Find where the given text appears and provide that cell's center as [X, Y] coordinate. 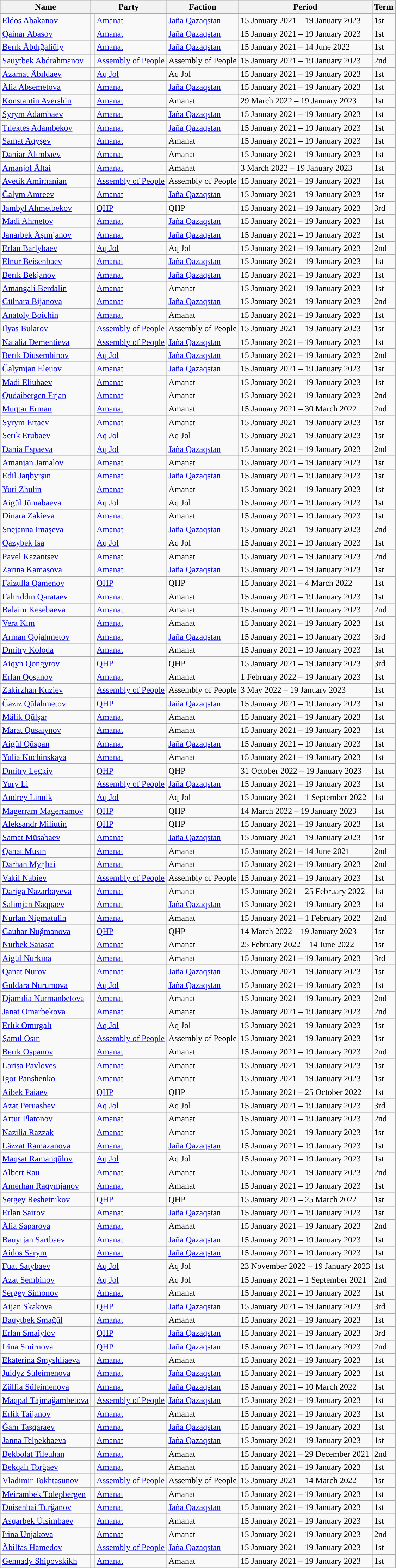
Ilyas Bularov [46, 328]
1 February 2022 – 19 January 2023 [305, 677]
Yury Li [46, 784]
Nurlan Nigmatulin [46, 918]
Ğanı Taşqaraev [46, 1427]
Term [384, 7]
Amerhan Raqymjanov [46, 1186]
Anatoly Boichin [46, 315]
Muqtar Erman [46, 409]
Qūdaibergen Erjan [46, 396]
Sergey Simonov [46, 1293]
Nurbek Saiasat [46, 945]
15 January 2021 – 30 March 2022 [305, 409]
Vakil Nabiev [46, 878]
Dmitry Koloda [46, 650]
Bauyrjan Sartbaev [46, 1239]
Sälimjan Naqpaev [46, 905]
Maqpal Täjmağambetova [46, 1400]
Djamılia Nūrmanbetova [46, 998]
Larisa Pavloves [46, 1065]
Party [128, 7]
Mädi Eliubaev [46, 382]
Faction [203, 7]
Azat Sembinov [46, 1280]
Berık Diusembinov [46, 355]
Artur Platonov [46, 1119]
Yuri Zhulin [46, 489]
Älia Absemetova [46, 87]
Balaim Kesebaeva [46, 610]
Jūldyz Süleimenova [46, 1373]
Natalia Dementieva [46, 342]
31 October 2022 – 19 January 2023 [305, 770]
Aibek Paiaev [46, 1092]
Erlık Omırgalı [46, 1025]
29 March 2022 – 19 January 2023 [305, 101]
Maqsat Ramanqūlov [46, 1159]
Aiqyn Qongyrov [46, 663]
Faizulla Qamenov [46, 583]
Elnur Beisenbaev [46, 262]
Düisenbai Tūrğanov [46, 1507]
Meirambek Tölepbergen [46, 1494]
Andrey Linnik [46, 797]
Mälik Qūlşar [46, 717]
Tılektes Adambekov [46, 127]
Bekbolat Tileuhan [46, 1454]
Mädi Ahmetov [46, 221]
Äbilfas Hamedov [46, 1548]
Şamıl Osın [46, 1039]
Darhan Myŋbai [46, 864]
Berık Bekjanov [46, 275]
Berık Ospanov [46, 1052]
Erlan Smaiylov [46, 1333]
Name [46, 7]
Konstantin Avershin [46, 101]
Janat Omarbekova [46, 1012]
Amanjol Ältai [46, 168]
Sergey Reshetnikov [46, 1199]
Vera Kım [46, 623]
Daniar Älımbaev [46, 154]
15 January 2021 – 25 March 2022 [305, 1199]
Erlan Qoşanov [46, 677]
Avetik Amirhanian [46, 181]
Aijan Skakova [46, 1306]
15 January 2021 – 1 September 2022 [305, 797]
Dinara Zakieva [46, 516]
15 January 2021 – 25 February 2022 [305, 891]
Erlan Barlybaev [46, 248]
Älia Saparova [46, 1226]
Albert Rau [46, 1172]
Dmitry Legkiy [46, 770]
Ğalym Amreev [46, 195]
Irina Smirnova [46, 1347]
Qanat Musın [46, 851]
Azat Peruashev [46, 1106]
Marat Qūsaıynov [46, 730]
Fuat Satybaev [46, 1266]
15 January 2021 – 4 March 2022 [305, 583]
Gennady Shipovskikh [46, 1561]
Irina Unjakova [46, 1534]
Amanjan Jamalov [46, 462]
Fahrıddın Qarataev [46, 597]
Jambyl Ahmetbekov [46, 208]
Eldos Abakanov [46, 20]
Güldara Nurumova [46, 985]
Aigül Qūspan [46, 744]
Aidos Sarym [46, 1253]
Samat Aqyşev [46, 141]
Erlik Taijanov [46, 1413]
Gauhar Nuğmanova [46, 931]
Vladimir Tokhtasunov [46, 1481]
Berık Äbdığaliūly [46, 47]
Pavel Kazantsev [46, 556]
Zarına Kamasova [46, 569]
3 May 2022 – 19 January 2023 [305, 690]
Dariga Nazarbayeva [46, 891]
Nazilia Razzak [46, 1132]
Baqytbek Smağūl [46, 1320]
Period [305, 7]
Ğalymjan Eleuov [46, 369]
Magerram Magerramov [46, 811]
Gülnara Bijanova [46, 302]
Dania Espaeva [46, 449]
Läzzat Ramazanova [46, 1146]
Sauytbek Abdrahmanov [46, 61]
Qanat Nurov [46, 971]
Aigül Jūmabaeva [46, 503]
Janna Telpekbaeva [46, 1440]
Edil Jaŋbyrşın [46, 476]
Igor Panshenko [46, 1079]
15 January 2021 – 1 September 2021 [305, 1280]
15 January 2021 – 14 June 2021 [305, 851]
Snejanna Imaşeva [46, 529]
Ekaterina Smyshliaeva [46, 1360]
Amangali Berdalin [46, 288]
Qazybek Isa [46, 543]
Ğazız Qūlahmetov [46, 704]
15 January 2021 – 14 June 2022 [305, 47]
Qainar Abasov [46, 34]
15 January 2021 – 10 March 2022 [305, 1387]
Aleksandr Miliutin [46, 824]
Bekqalı Torğaev [46, 1467]
Aigül Nurkına [46, 958]
Zülfia Süleimenova [46, 1387]
Syrym Adambaev [46, 114]
Syrym Ertaev [46, 422]
3 March 2022 – 19 January 2023 [305, 168]
Janarbek Äşımjanov [46, 235]
Serık Erubaev [46, 436]
Samat Mūsabaev [46, 838]
Erlan Sairov [46, 1213]
23 November 2022 – 19 January 2023 [305, 1266]
Arman Qojahmetov [46, 637]
15 January 2021 – 14 March 2022 [305, 1481]
Yulia Kuchinskaya [46, 757]
Azamat Äbıldaev [46, 74]
15 January 2021 – 29 December 2021 [305, 1454]
Asqarbek Üısimbaev [46, 1521]
Zakirzhan Kuziev [46, 690]
15 January 2021 – 25 October 2022 [305, 1092]
15 January 2021 – 1 February 2022 [305, 918]
25 February 2022 – 14 June 2022 [305, 945]
